Return the [x, y] coordinate for the center point of the cell that contains the specified text.  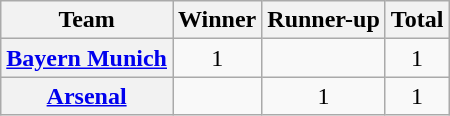
Total [417, 20]
Winner [216, 20]
Team [87, 20]
Runner-up [324, 20]
Bayern Munich [87, 58]
Arsenal [87, 96]
